Locate the cell with the specified text and output its (X, Y) center coordinate. 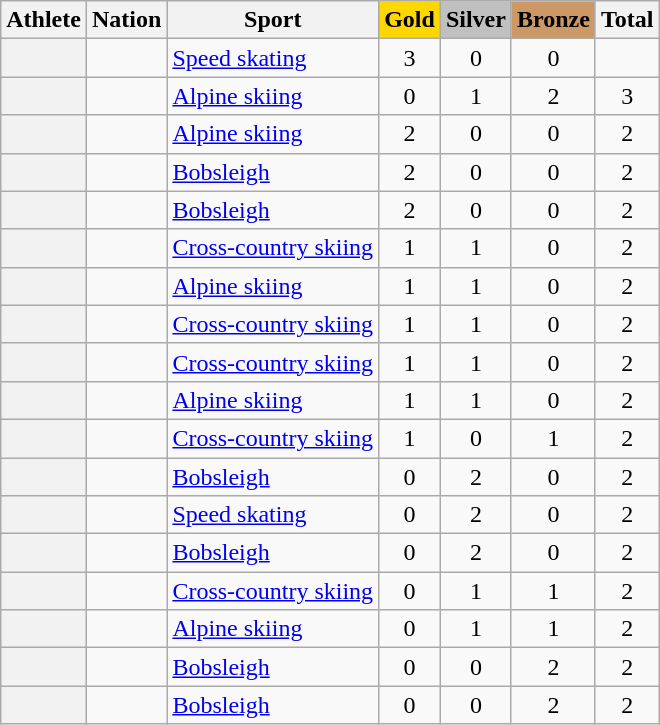
Silver (476, 20)
Total (627, 20)
Bronze (553, 20)
Athlete (44, 20)
Nation (126, 20)
Gold (410, 20)
Sport (273, 20)
